Output the [X, Y] coordinate of the center of the cell containing the given text.  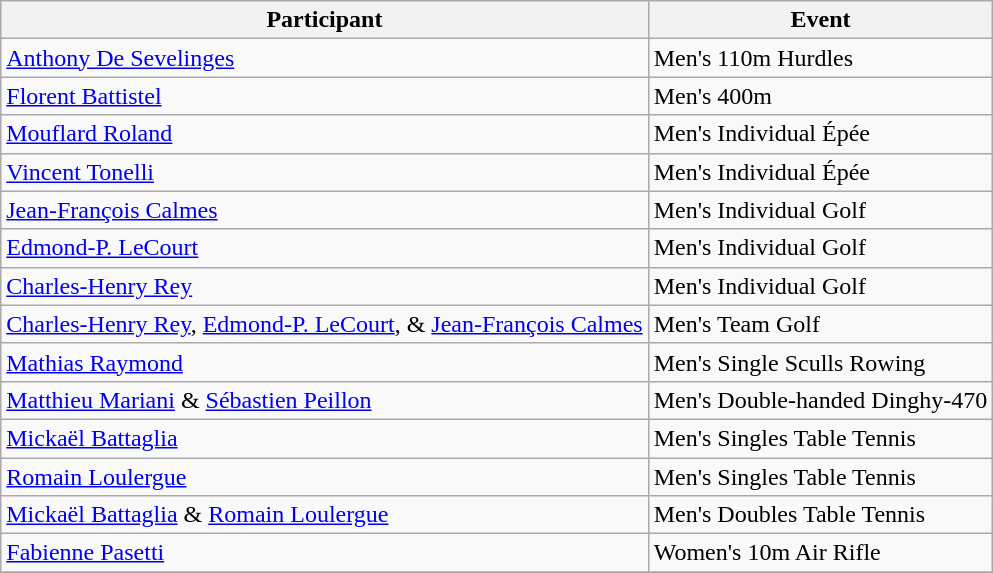
Men's Single Sculls Rowing [820, 362]
Vincent Tonelli [324, 172]
Mathias Raymond [324, 362]
Participant [324, 20]
Men's 400m [820, 96]
Florent Battistel [324, 96]
Jean-François Calmes [324, 210]
Charles-Henry Rey [324, 286]
Mickaël Battaglia & Romain Loulergue [324, 515]
Charles-Henry Rey, Edmond-P. LeCourt, & Jean-François Calmes [324, 324]
Men's Team Golf [820, 324]
Fabienne Pasetti [324, 553]
Mickaël Battaglia [324, 438]
Romain Loulergue [324, 477]
Women's 10m Air Rifle [820, 553]
Mouflard Roland [324, 134]
Anthony De Sevelinges [324, 58]
Event [820, 20]
Men's 110m Hurdles [820, 58]
Men's Double-handed Dinghy-470 [820, 400]
Matthieu Mariani & Sébastien Peillon [324, 400]
Edmond-P. LeCourt [324, 248]
Men's Doubles Table Tennis [820, 515]
